Pinpoint the cell where the given text exists, returning its [X, Y] midpoint coordinate. 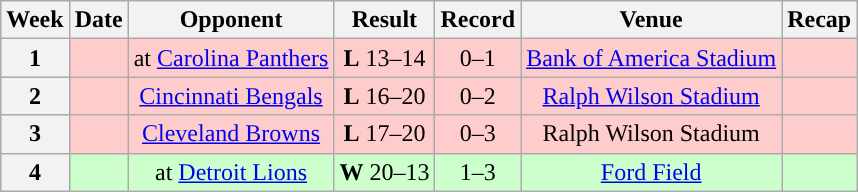
1–3 [478, 172]
4 [35, 172]
Result [384, 20]
Venue [652, 20]
0–1 [478, 58]
L 16–20 [384, 96]
Recap [820, 20]
Date [98, 20]
1 [35, 58]
Ford Field [652, 172]
Cincinnati Bengals [231, 96]
L 17–20 [384, 134]
at Carolina Panthers [231, 58]
3 [35, 134]
2 [35, 96]
0–2 [478, 96]
0–3 [478, 134]
L 13–14 [384, 58]
Record [478, 20]
Opponent [231, 20]
Cleveland Browns [231, 134]
Week [35, 20]
Bank of America Stadium [652, 58]
W 20–13 [384, 172]
at Detroit Lions [231, 172]
